Detect which cell encompasses the target text, then output its (X, Y) center coordinate. 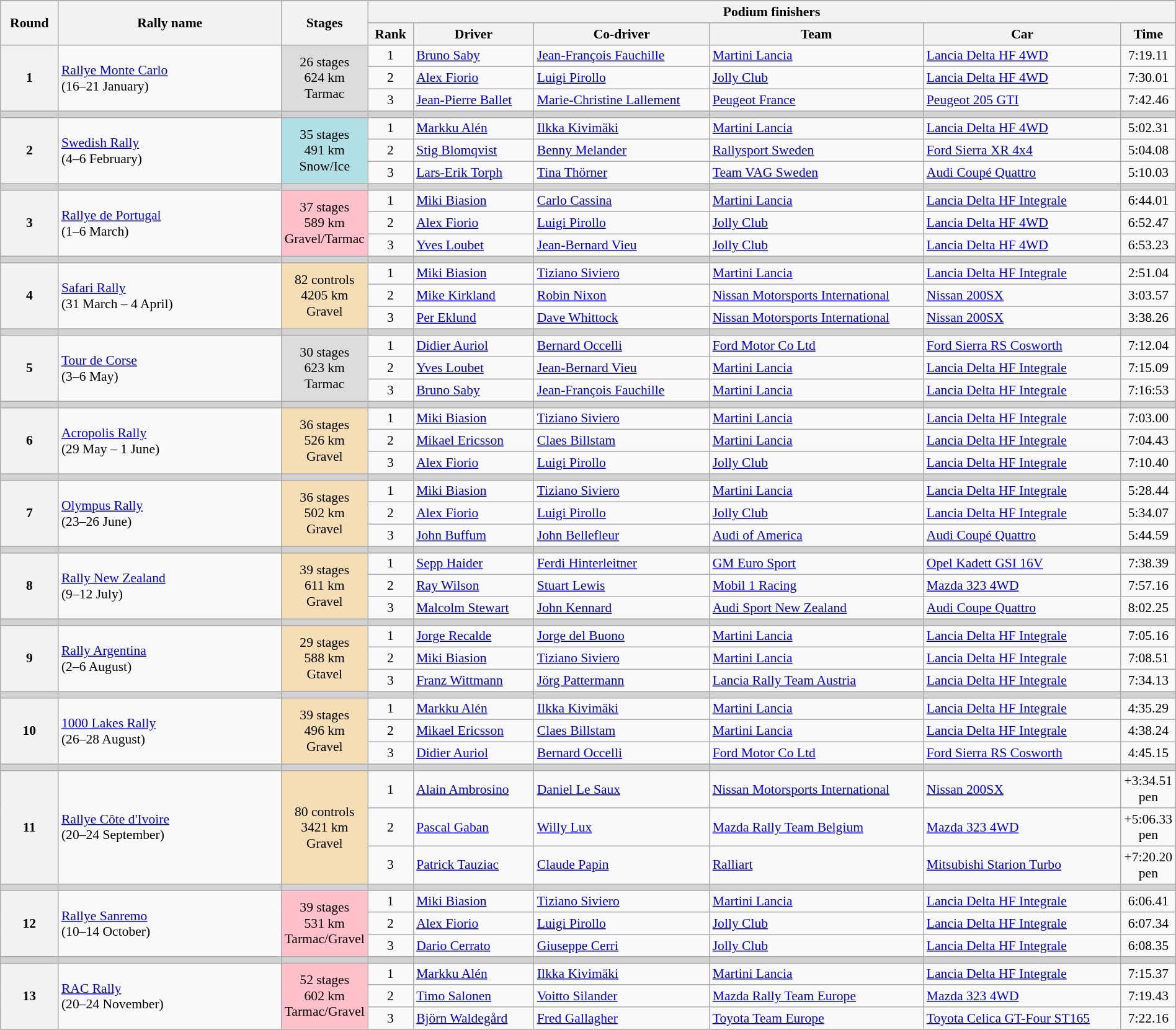
Toyota Celica GT-Four ST165 (1022, 1018)
Round (30, 22)
Claude Papin (621, 866)
4:35.29 (1148, 709)
Rank (391, 34)
Jorge Recalde (474, 636)
Marie-Christine Lallement (621, 100)
6:06.41 (1148, 902)
Rallysport Sweden (816, 151)
Tour de Corse(3–6 May) (170, 368)
9 (30, 659)
7:15.09 (1148, 368)
Timo Salonen (474, 997)
39 stages611 kmGravel (325, 585)
7:57.16 (1148, 586)
Fred Gallagher (621, 1018)
35 stages491 kmSnow/Ice (325, 150)
Stuart Lewis (621, 586)
Per Eklund (474, 318)
7:42.46 (1148, 100)
7:10.40 (1148, 463)
8 (30, 585)
Dave Whittock (621, 318)
Acropolis Rally(29 May – 1 June) (170, 440)
Team VAG Sweden (816, 173)
5:04.08 (1148, 151)
Rally Argentina(2–6 August) (170, 659)
Jorge del Buono (621, 636)
Driver (474, 34)
+5:06.33 pen (1148, 827)
Daniel Le Saux (621, 789)
Mazda Rally Team Belgium (816, 827)
7:30.01 (1148, 78)
7:19.11 (1148, 56)
+3:34.51 pen (1148, 789)
Benny Melander (621, 151)
4 (30, 295)
John Buffum (474, 536)
Mike Kirkland (474, 296)
Podium finishers (772, 12)
John Kennard (621, 608)
Mitsubishi Starion Turbo (1022, 866)
36 stages526 kmGravel (325, 440)
Alain Ambrosino (474, 789)
5:02.31 (1148, 128)
Peugeot France (816, 100)
Rallye de Portugal(1–6 March) (170, 223)
82 controls4205 kmGravel (325, 295)
7:16:53 (1148, 391)
GM Euro Sport (816, 564)
Robin Nixon (621, 296)
11 (30, 827)
Stig Blomqvist (474, 151)
4:38.24 (1148, 731)
5:28.44 (1148, 491)
Time (1148, 34)
Team (816, 34)
6:07.34 (1148, 924)
7:08.51 (1148, 659)
13 (30, 996)
Ford Sierra XR 4x4 (1022, 151)
Björn Waldegård (474, 1018)
RAC Rally(20–24 November) (170, 996)
6:08.35 (1148, 946)
Co-driver (621, 34)
Rally name (170, 22)
Willy Lux (621, 827)
8:02.25 (1148, 608)
3:38.26 (1148, 318)
Patrick Tauziac (474, 866)
Malcolm Stewart (474, 608)
Tina Thörner (621, 173)
39 stages496 kmGravel (325, 730)
Sepp Haider (474, 564)
7:12.04 (1148, 346)
Giuseppe Cerri (621, 946)
Jörg Pattermann (621, 681)
26 stages624 kmTarmac (325, 78)
6:52.47 (1148, 223)
5:34.07 (1148, 513)
7:19.43 (1148, 997)
Opel Kadett GSI 16V (1022, 564)
6 (30, 440)
39 stages531 kmTarmac/Gravel (325, 924)
7:38.39 (1148, 564)
Mazda Rally Team Europe (816, 997)
Ralliart (816, 866)
5:44.59 (1148, 536)
Peugeot 205 GTI (1022, 100)
Rallye Côte d'Ivoire(20–24 September) (170, 827)
+7:20.20 pen (1148, 866)
30 stages623 kmTarmac (325, 368)
Pascal Gaban (474, 827)
Audi of America (816, 536)
Olympus Rally(23–26 June) (170, 513)
Lancia Rally Team Austria (816, 681)
7:03.00 (1148, 419)
Audi Coupe Quattro (1022, 608)
Franz Wittmann (474, 681)
Jean-Pierre Ballet (474, 100)
Swedish Rally(4–6 February) (170, 150)
Carlo Cassina (621, 201)
Car (1022, 34)
Dario Cerrato (474, 946)
Safari Rally(31 March – 4 April) (170, 295)
7:04.43 (1148, 441)
7 (30, 513)
Ferdi Hinterleitner (621, 564)
1000 Lakes Rally(26–28 August) (170, 730)
7:22.16 (1148, 1018)
37 stages589 kmGravel/Tarmac (325, 223)
7:15.37 (1148, 974)
12 (30, 924)
52 stages602 kmTarmac/Gravel (325, 996)
John Bellefleur (621, 536)
Ray Wilson (474, 586)
6:44.01 (1148, 201)
2:51.04 (1148, 273)
36 stages502 kmGravel (325, 513)
Rallye Sanremo(10–14 October) (170, 924)
7:34.13 (1148, 681)
Voitto Silander (621, 997)
6:53.23 (1148, 246)
Rally New Zealand(9–12 July) (170, 585)
Lars-Erik Torph (474, 173)
Toyota Team Europe (816, 1018)
80 controls3421 kmGravel (325, 827)
10 (30, 730)
5 (30, 368)
3:03.57 (1148, 296)
Mobil 1 Racing (816, 586)
5:10.03 (1148, 173)
4:45.15 (1148, 753)
Rallye Monte Carlo(16–21 January) (170, 78)
7:05.16 (1148, 636)
29 stages588 kmGtavel (325, 659)
Audi Sport New Zealand (816, 608)
Stages (325, 22)
